Extract the (X, Y) coordinate from the center of the cell holding the provided text.  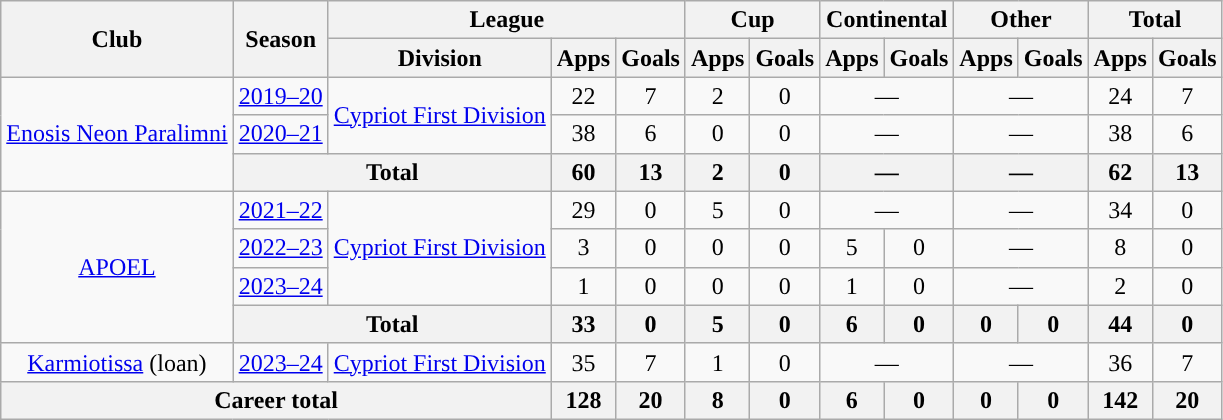
Season (280, 39)
Cup (752, 20)
128 (583, 400)
34 (1120, 210)
2019–20 (280, 96)
Club (117, 39)
24 (1120, 96)
36 (1120, 362)
2020–21 (280, 134)
2022–23 (280, 248)
29 (583, 210)
22 (583, 96)
Division (440, 58)
44 (1120, 324)
APOEL (117, 267)
Enosis Neon Paralimni (117, 134)
Karmiotissa (loan) (117, 362)
142 (1120, 400)
Career total (276, 400)
2021–22 (280, 210)
60 (583, 172)
Continental (887, 20)
35 (583, 362)
3 (583, 248)
33 (583, 324)
League (506, 20)
62 (1120, 172)
Other (1021, 20)
